Pinpoint the cell where the given text exists, returning its (X, Y) midpoint coordinate. 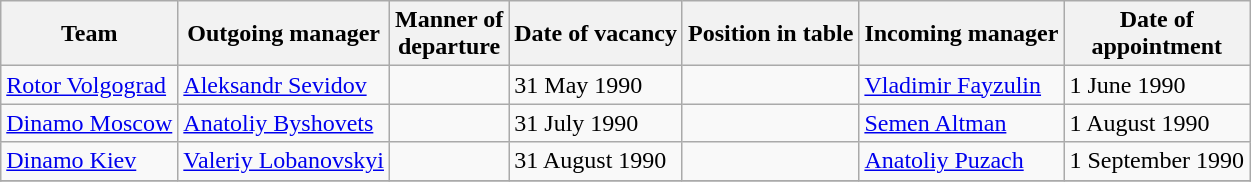
Anatoliy Byshovets (284, 123)
1 June 1990 (1157, 85)
Aleksandr Sevidov (284, 85)
Valeriy Lobanovskyi (284, 161)
Anatoliy Puzach (962, 161)
Outgoing manager (284, 34)
Dinamo Moscow (90, 123)
Date of vacancy (596, 34)
Team (90, 34)
Vladimir Fayzulin (962, 85)
1 September 1990 (1157, 161)
Semen Altman (962, 123)
31 August 1990 (596, 161)
Position in table (770, 34)
Dinamo Kiev (90, 161)
31 May 1990 (596, 85)
1 August 1990 (1157, 123)
31 July 1990 (596, 123)
Rotor Volgograd (90, 85)
Manner ofdeparture (448, 34)
Incoming manager (962, 34)
Date ofappointment (1157, 34)
